Capture the cell that displays the provided text and extract its [x, y] central coordinate. 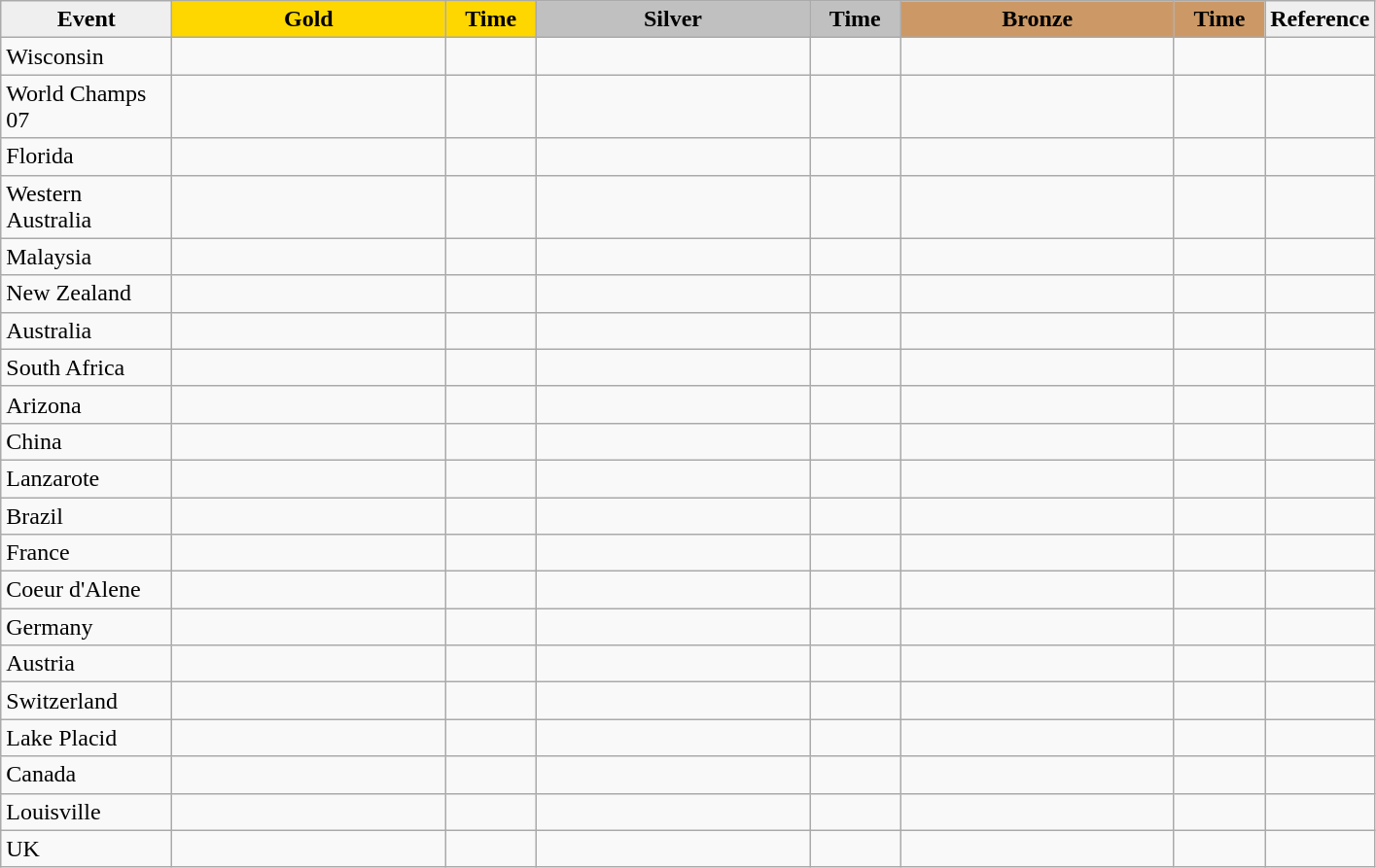
China [87, 441]
Bronze [1037, 19]
Silver [673, 19]
Coeur d'Alene [87, 590]
Switzerland [87, 701]
Arizona [87, 404]
Wisconsin [87, 56]
Reference [1321, 19]
Event [87, 19]
Malaysia [87, 257]
South Africa [87, 367]
New Zealand [87, 294]
Lake Placid [87, 738]
Gold [309, 19]
France [87, 553]
UK [87, 849]
Australia [87, 330]
World Champs 07 [87, 107]
Louisville [87, 812]
Florida [87, 156]
Austria [87, 664]
Western Australia [87, 206]
Brazil [87, 516]
Canada [87, 775]
Lanzarote [87, 478]
Germany [87, 627]
